Output the (x, y) coordinate of the center of the cell containing the given text.  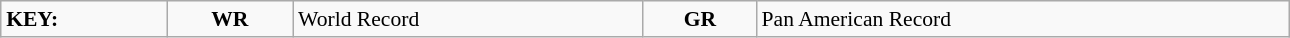
Pan American Record (1023, 19)
World Record (468, 19)
GR (700, 19)
WR (230, 19)
KEY: (84, 19)
